Output the [X, Y] coordinate of the center of the cell containing the given text.  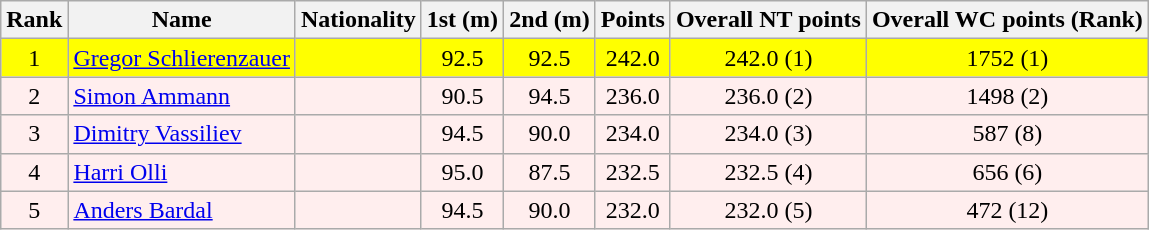
5 [34, 210]
95.0 [462, 172]
Harri Olli [182, 172]
232.5 [632, 172]
232.0 [632, 210]
Dimitry Vassiliev [182, 134]
Simon Ammann [182, 96]
236.0 (2) [768, 96]
1498 (2) [1007, 96]
587 (8) [1007, 134]
1 [34, 58]
Nationality [358, 20]
234.0 [632, 134]
Name [182, 20]
Overall NT points [768, 20]
Overall WC points (Rank) [1007, 20]
4 [34, 172]
1752 (1) [1007, 58]
3 [34, 134]
232.5 (4) [768, 172]
2nd (m) [550, 20]
90.5 [462, 96]
Gregor Schlierenzauer [182, 58]
472 (12) [1007, 210]
Anders Bardal [182, 210]
2 [34, 96]
Points [632, 20]
242.0 [632, 58]
87.5 [550, 172]
232.0 (5) [768, 210]
234.0 (3) [768, 134]
1st (m) [462, 20]
Rank [34, 20]
242.0 (1) [768, 58]
656 (6) [1007, 172]
236.0 [632, 96]
